Find where the given text appears and provide that cell's center as (x, y) coordinate. 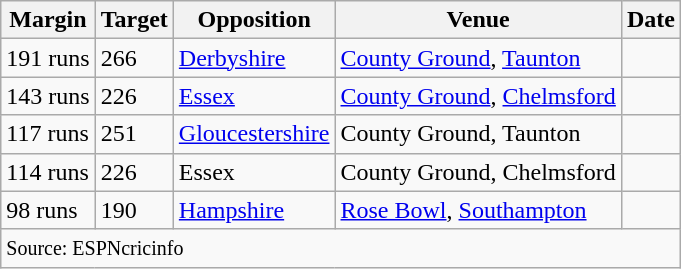
Date (650, 20)
266 (134, 58)
114 runs (48, 172)
Gloucestershire (254, 134)
Rose Bowl, Southampton (478, 210)
Derbyshire (254, 58)
Target (134, 20)
98 runs (48, 210)
Source: ESPNcricinfo (341, 248)
191 runs (48, 58)
Venue (478, 20)
117 runs (48, 134)
251 (134, 134)
Margin (48, 20)
Opposition (254, 20)
Hampshire (254, 210)
190 (134, 210)
143 runs (48, 96)
